Scan for the cell matching the given text and deliver its [X, Y] coordinate at center. 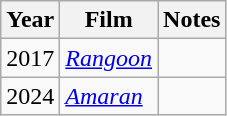
Rangoon [109, 58]
Film [109, 20]
2024 [30, 96]
Amaran [109, 96]
Year [30, 20]
Notes [192, 20]
2017 [30, 58]
